Capture the cell that displays the provided text and extract its (x, y) central coordinate. 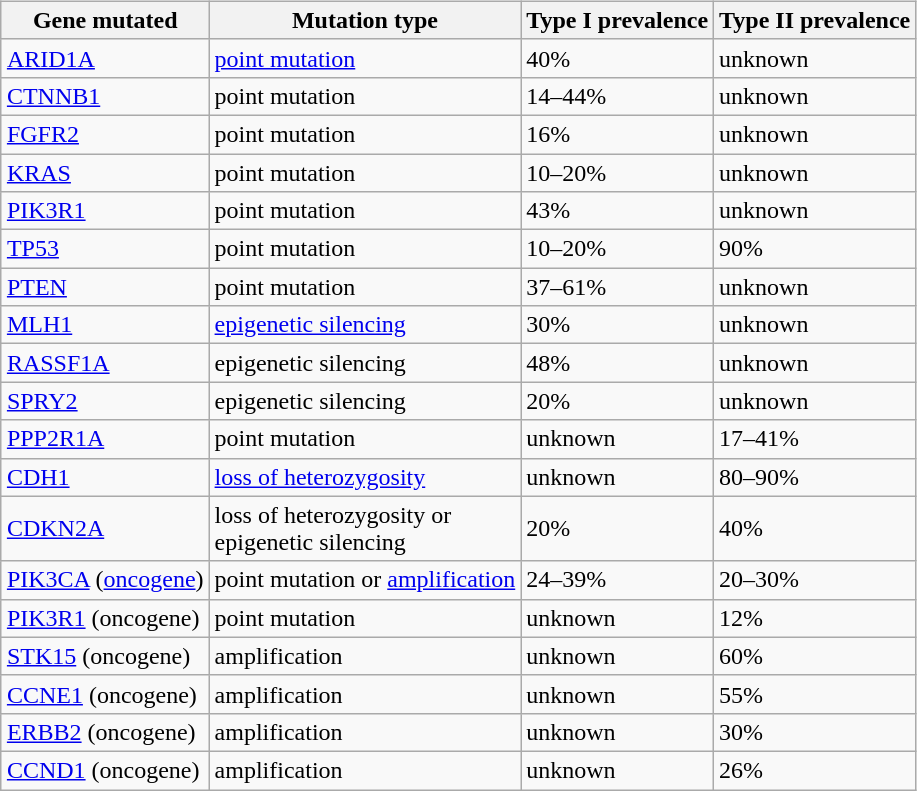
55% (815, 694)
PIK3R1 (105, 211)
CCND1 (oncogene) (105, 770)
60% (815, 656)
loss of heterozygosity orepigenetic silencing (365, 528)
20–30% (815, 580)
TP53 (105, 249)
14–44% (618, 96)
24–39% (618, 580)
ERBB2 (oncogene) (105, 732)
48% (618, 363)
SPRY2 (105, 401)
43% (618, 211)
Mutation type (365, 20)
26% (815, 770)
CDKN2A (105, 528)
point mutation or amplification (365, 580)
CDH1 (105, 477)
PIK3CA (oncogene) (105, 580)
12% (815, 618)
Gene mutated (105, 20)
CCNE1 (oncogene) (105, 694)
PTEN (105, 287)
90% (815, 249)
PIK3R1 (oncogene) (105, 618)
RASSF1A (105, 363)
ARID1A (105, 58)
PPP2R1A (105, 439)
CTNNB1 (105, 96)
loss of heterozygosity (365, 477)
Type I prevalence (618, 20)
STK15 (oncogene) (105, 656)
MLH1 (105, 325)
37–61% (618, 287)
80–90% (815, 477)
16% (618, 134)
KRAS (105, 173)
Type II prevalence (815, 20)
FGFR2 (105, 134)
17–41% (815, 439)
